Capture the cell that displays the provided text and extract its [X, Y] central coordinate. 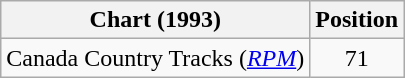
71 [357, 58]
Position [357, 20]
Chart (1993) [156, 20]
Canada Country Tracks (RPM) [156, 58]
